Find where the given text appears and provide that cell's center as [x, y] coordinate. 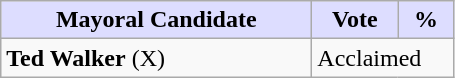
Ted Walker (X) [156, 58]
Acclaimed [383, 58]
Mayoral Candidate [156, 20]
% [426, 20]
Vote [355, 20]
